Locate the cell with the specified text and output its [X, Y] center coordinate. 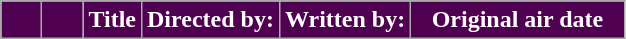
Title [112, 20]
Original air date [518, 20]
Directed by: [210, 20]
Written by: [344, 20]
